From the cell containing the given text, extract its center point as (x, y) coordinate. 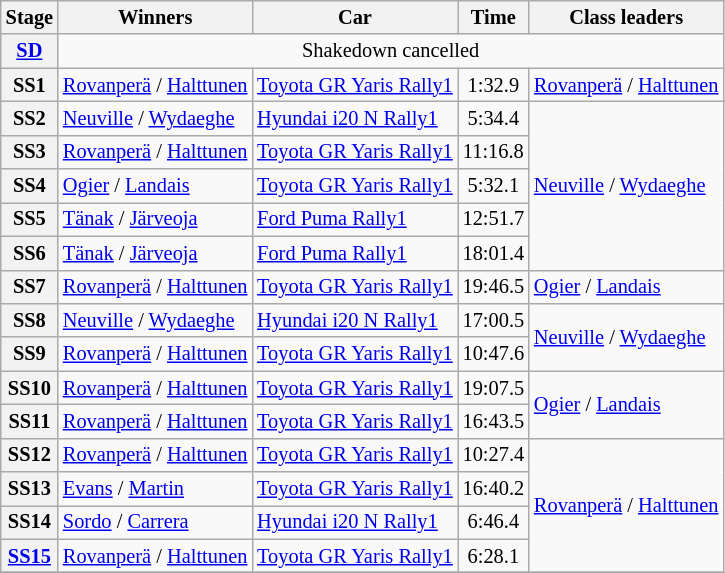
5:34.4 (494, 118)
SS15 (30, 556)
SS13 (30, 489)
SS2 (30, 118)
Time (494, 17)
SS4 (30, 186)
SS12 (30, 455)
Stage (30, 17)
SS3 (30, 152)
SS6 (30, 253)
17:00.5 (494, 320)
10:47.6 (494, 354)
SS5 (30, 219)
16:43.5 (494, 421)
6:46.4 (494, 522)
SS9 (30, 354)
5:32.1 (494, 186)
11:16.8 (494, 152)
Winners (155, 17)
SS8 (30, 320)
Sordo / Carrera (155, 522)
19:07.5 (494, 388)
SD (30, 51)
Car (354, 17)
6:28.1 (494, 556)
18:01.4 (494, 253)
10:27.4 (494, 455)
SS11 (30, 421)
SS10 (30, 388)
Evans / Martin (155, 489)
Class leaders (626, 17)
12:51.7 (494, 219)
SS14 (30, 522)
SS1 (30, 85)
16:40.2 (494, 489)
Shakedown cancelled (390, 51)
SS7 (30, 287)
1:32.9 (494, 85)
19:46.5 (494, 287)
